Extract the (X, Y) coordinate from the center of the cell holding the provided text.  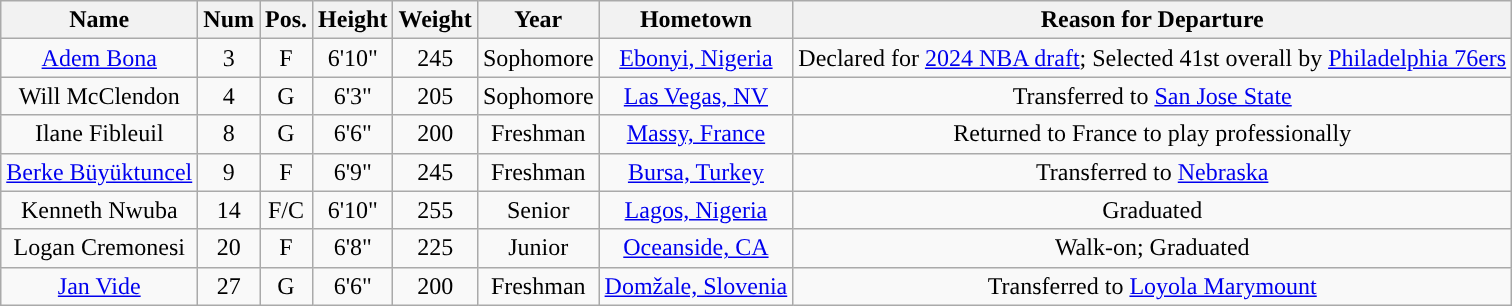
4 (229, 96)
Transferred to Loyola Marymount (1152, 286)
Bursa, Turkey (696, 172)
Massy, France (696, 134)
205 (435, 96)
Weight (435, 20)
Logan Cremonesi (100, 248)
F/C (286, 210)
Lagos, Nigeria (696, 210)
Graduated (1152, 210)
6'3" (353, 96)
Num (229, 20)
Kenneth Nwuba (100, 210)
Jan Vide (100, 286)
Will McClendon (100, 96)
Adem Bona (100, 58)
3 (229, 58)
Transferred to Nebraska (1152, 172)
Ilane Fibleuil (100, 134)
8 (229, 134)
Height (353, 20)
Domžale, Slovenia (696, 286)
255 (435, 210)
Name (100, 20)
225 (435, 248)
Berke Büyüktuncel (100, 172)
Oceanside, CA (696, 248)
Returned to France to play professionally (1152, 134)
Las Vegas, NV (696, 96)
6'9" (353, 172)
Hometown (696, 20)
Ebonyi, Nigeria (696, 58)
Year (538, 20)
27 (229, 286)
Pos. (286, 20)
Walk-on; Graduated (1152, 248)
Junior (538, 248)
Declared for 2024 NBA draft; Selected 41st overall by Philadelphia 76ers (1152, 58)
20 (229, 248)
Senior (538, 210)
Reason for Departure (1152, 20)
6'8" (353, 248)
9 (229, 172)
Transferred to San Jose State (1152, 96)
14 (229, 210)
